Identify which cell holds the provided text, then report its (X, Y) central coordinate. 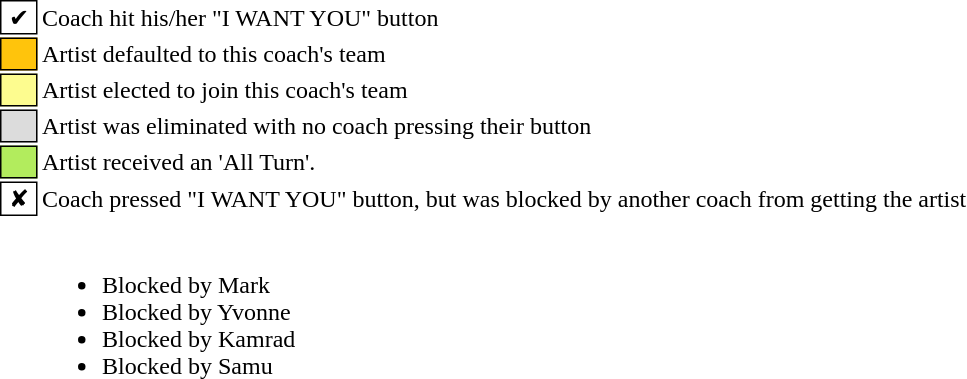
Coach hit his/her "I WANT YOU" button (504, 17)
Artist elected to join this coach's team (504, 90)
Artist received an 'All Turn'. (504, 162)
Artist defaulted to this coach's team (504, 54)
✘ (19, 199)
Artist was eliminated with no coach pressing their button (504, 126)
✔ (19, 17)
Coach pressed "I WANT YOU" button, but was blocked by another coach from getting the artist (504, 199)
